Extract the (X, Y) coordinate from the center of the cell holding the provided text.  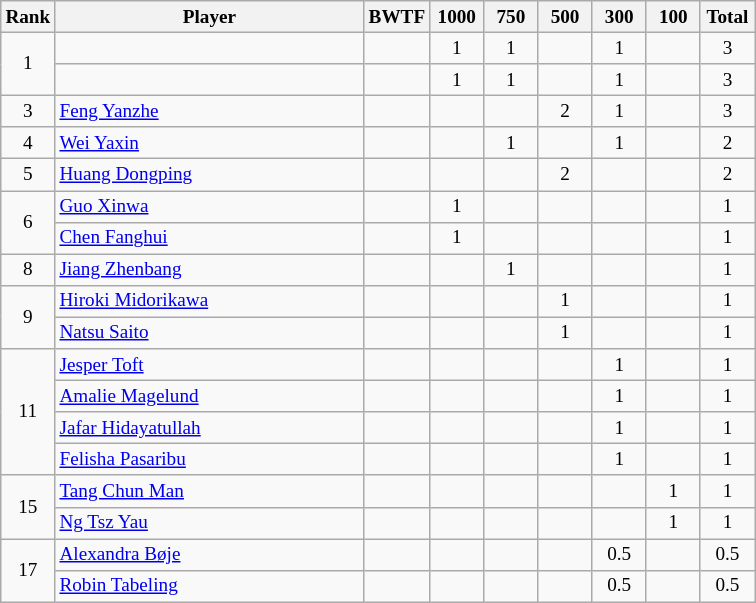
Natsu Saito (210, 333)
11 (28, 412)
Player (210, 17)
Tang Chun Man (210, 491)
Rank (28, 17)
Amalie Magelund (210, 396)
Robin Tabeling (210, 586)
Felisha Pasaribu (210, 460)
1000 (457, 17)
300 (619, 17)
8 (28, 270)
15 (28, 506)
17 (28, 570)
Guo Xinwa (210, 206)
Jafar Hidayatullah (210, 428)
500 (565, 17)
Feng Yanzhe (210, 111)
100 (673, 17)
6 (28, 222)
Huang Dongping (210, 175)
Total (727, 17)
Chen Fanghui (210, 238)
Jiang Zhenbang (210, 270)
Wei Yaxin (210, 143)
9 (28, 316)
BWTF (397, 17)
4 (28, 143)
Alexandra Bøje (210, 554)
Hiroki Midorikawa (210, 301)
Jesper Toft (210, 365)
Ng Tsz Yau (210, 523)
750 (511, 17)
5 (28, 175)
